Detect which cell encompasses the target text, then output its (x, y) center coordinate. 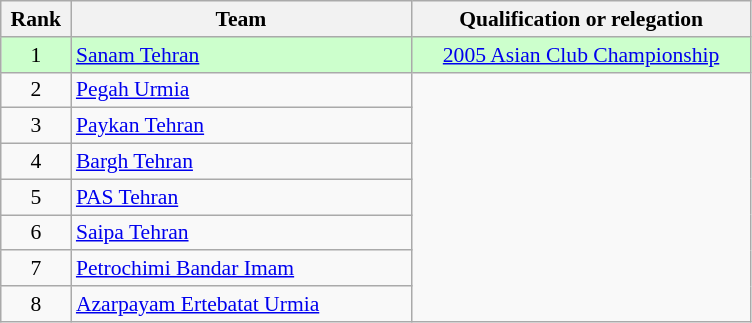
Bargh Tehran (241, 162)
8 (36, 304)
Paykan Tehran (241, 126)
Qualification or relegation (581, 19)
Azarpayam Ertebatat Urmia (241, 304)
7 (36, 269)
Rank (36, 19)
PAS Tehran (241, 197)
Pegah Urmia (241, 90)
Petrochimi Bandar Imam (241, 269)
4 (36, 162)
6 (36, 233)
2 (36, 90)
Team (241, 19)
Saipa Tehran (241, 233)
1 (36, 55)
5 (36, 197)
2005 Asian Club Championship (581, 55)
3 (36, 126)
Sanam Tehran (241, 55)
